Extract the (X, Y) coordinate from the center of the cell holding the provided text.  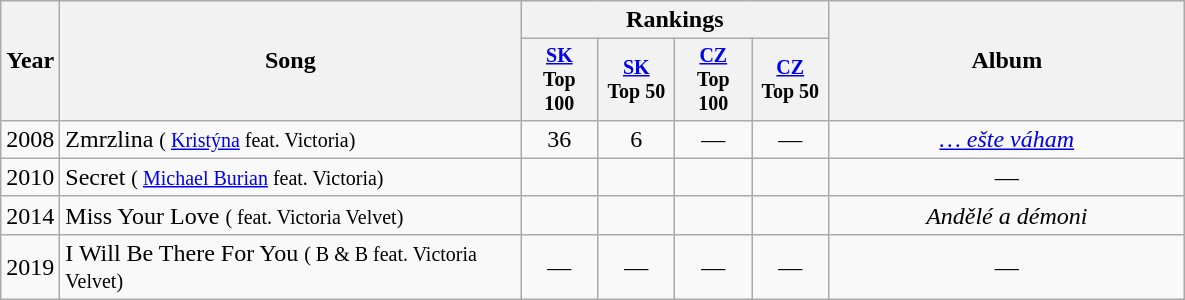
I Will Be There For You ( B & B feat. Victoria Velvet) (290, 266)
Year (30, 61)
Song (290, 61)
Andělé a démoni (1007, 215)
Zmrzlina ( Kristýna feat. Victoria) (290, 139)
2008 (30, 139)
SKTop 100 (560, 80)
Miss Your Love ( feat. Victoria Velvet) (290, 215)
2010 (30, 177)
36 (560, 139)
… ešte váham (1007, 139)
2014 (30, 215)
SKTop 50 (636, 80)
6 (636, 139)
CZTop 50 (790, 80)
Rankings (675, 20)
Album (1007, 61)
Secret ( Michael Burian feat. Victoria) (290, 177)
2019 (30, 266)
CZTop 100 (714, 80)
